Return [x, y] of the center of cell containing provided text 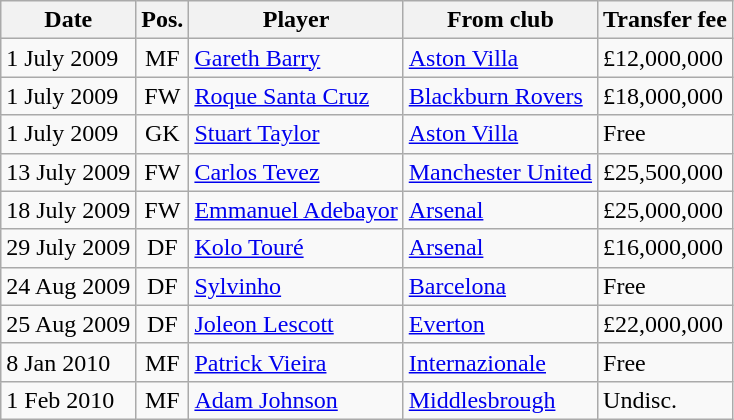
Carlos Tevez [296, 172]
Emmanuel Adebayor [296, 210]
Gareth Barry [296, 58]
Patrick Vieira [296, 362]
Pos. [162, 20]
Middlesbrough [500, 400]
29 July 2009 [68, 248]
1 Feb 2010 [68, 400]
GK [162, 134]
Kolo Touré [296, 248]
Adam Johnson [296, 400]
£16,000,000 [666, 248]
Stuart Taylor [296, 134]
Blackburn Rovers [500, 96]
24 Aug 2009 [68, 286]
Date [68, 20]
Internazionale [500, 362]
Everton [500, 324]
£12,000,000 [666, 58]
£22,000,000 [666, 324]
13 July 2009 [68, 172]
Manchester United [500, 172]
£25,000,000 [666, 210]
Undisc. [666, 400]
£25,500,000 [666, 172]
Roque Santa Cruz [296, 96]
Transfer fee [666, 20]
From club [500, 20]
Barcelona [500, 286]
8 Jan 2010 [68, 362]
Joleon Lescott [296, 324]
£18,000,000 [666, 96]
Player [296, 20]
18 July 2009 [68, 210]
25 Aug 2009 [68, 324]
Sylvinho [296, 286]
